Return [X, Y] of the center of cell containing provided text 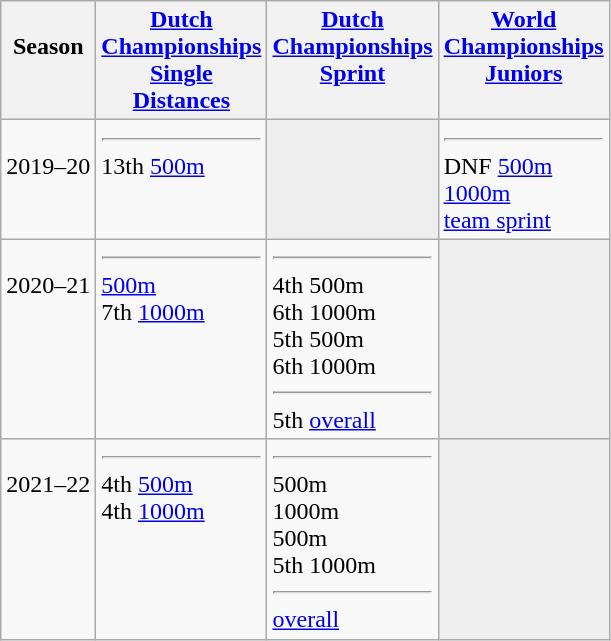
2020–21 [48, 339]
500m 7th 1000m [182, 339]
13th 500m [182, 180]
2019–20 [48, 180]
2021–22 [48, 539]
500m 1000m 500m 5th 1000m overall [352, 539]
World Championships Juniors [524, 60]
DNF 500m 1000m team sprint [524, 180]
Season [48, 60]
Dutch Championships Single Distances [182, 60]
4th 500m 4th 1000m [182, 539]
Dutch Championships Sprint [352, 60]
4th 500m 6th 1000m 5th 500m 6th 1000m 5th overall [352, 339]
